Search for the cell housing the specified text and yield its [X, Y] center coordinate. 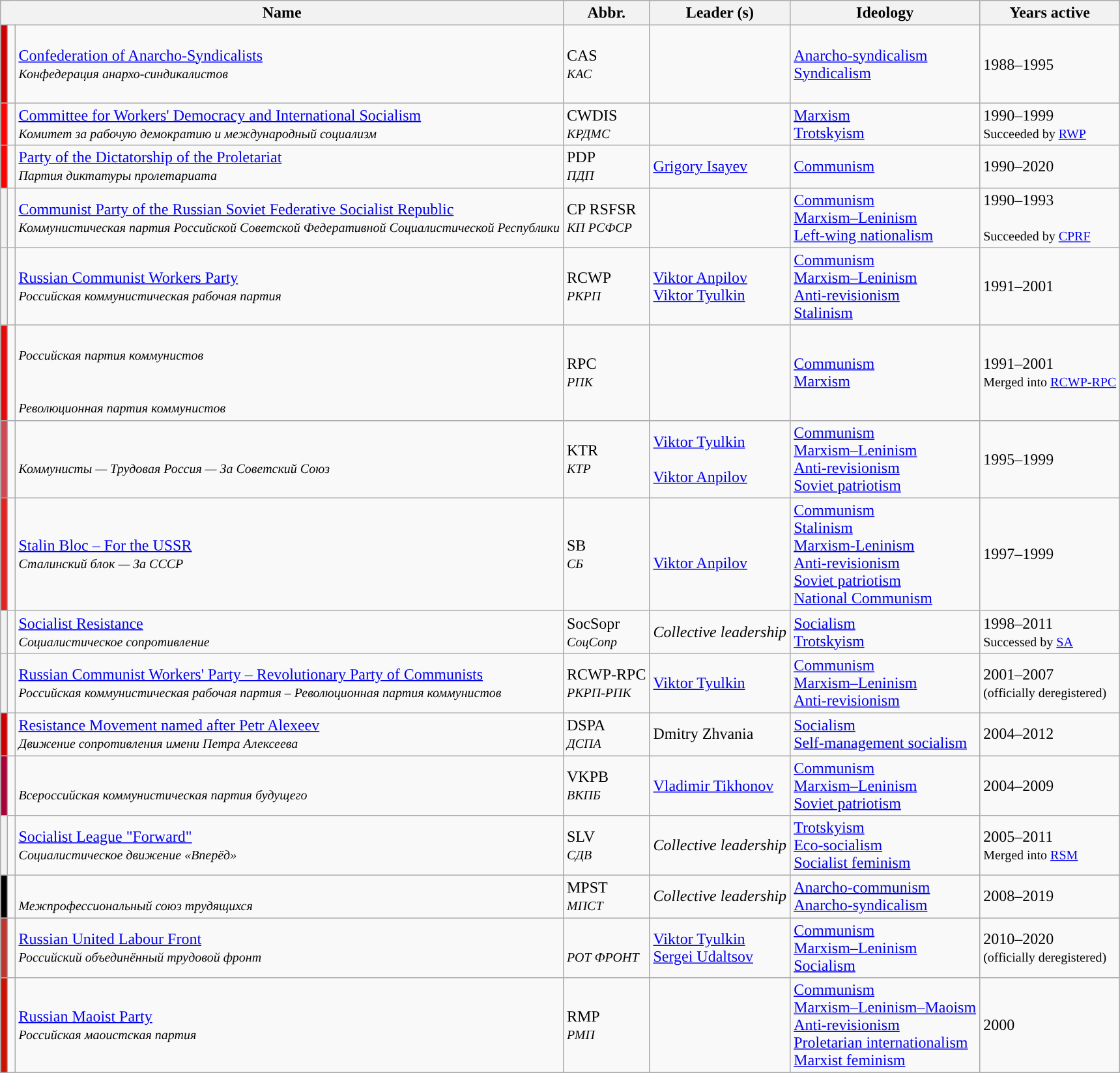
CommunismMarxism–Leninism–MaoismAnti-revisionismProletarian internationalismMarxist feminism [885, 1025]
Vladimir Tikhonov [720, 786]
2005–2011Merged into RSM [1050, 846]
SocialismSelf-management socialism [885, 734]
2008–2019 [1050, 896]
Russian United Labour FrontРоссийский объединённый трудовой фронт [289, 948]
Viktor AnpilovViktor Tyulkin [720, 287]
RCWP-RPCРКРП-РПК [606, 683]
SBСБ [606, 554]
CommunismStalinismMarxism-LeninismAnti-revisionismSoviet patriotismNational Communism [885, 554]
Всероссийская коммунистическая партия будущего [289, 786]
Resistance Movement named after Petr AlexeevДвижение сопротивления имени Петра Алексеева [289, 734]
1988–1995 [1050, 64]
Viktor TyulkinSergei Udaltsov [720, 948]
CP RSFSRКП РСФСР [606, 218]
CommunismMarxism–LeninismSocialism [885, 948]
RPCРПК [606, 373]
Name [282, 13]
РОТ ФРОНТ [606, 948]
Party of the Dictatorship of the ProletariatПартия диктатуры пролетариата [289, 167]
1990–1993Succeeded by CPRF [1050, 218]
Коммунисты — Трудовая Россия — За Советский Союз [289, 459]
CommunismMarxism–LeninismLeft-wing nationalism [885, 218]
TrotskyismEco-socialismSocialist feminism [885, 846]
RMPРМП [606, 1025]
CommunismMarxism–LeninismAnti-revisionismSoviet patriotism [885, 459]
Российская партия коммунистов Революционная партия коммунистов [289, 373]
VKPBВКПБ [606, 786]
Confederation of Anarcho-SyndicalistsКонфедерация анархо-синдикалистов [289, 64]
Committee for Workers' Democracy and International SocialismКомитет за рабочую демократию и международный социализм [289, 124]
2010–2020(officially deregistered) [1050, 948]
Межпрофессиональный союз трудящихся [289, 896]
2004–2012 [1050, 734]
1990–2020 [1050, 167]
Viktor TyulkinViktor Anpilov [720, 459]
Leader (s) [720, 13]
2000 [1050, 1025]
CommunismMarxism–LeninismAnti-revisionism [885, 683]
SocialismTrotskyism [885, 632]
MPSTМПСТ [606, 896]
Viktor Anpilov [720, 554]
1991–2001 [1050, 287]
Grigory Isayev [720, 167]
Socialist League "Forward"Социалистическое движение «Вперёд» [289, 846]
Viktor Tyulkin [720, 683]
2004–2009 [1050, 786]
SocSoprСоцСопр [606, 632]
SLVСДВ [606, 846]
Socialist ResistanceСоциалистическое сопротивление [289, 632]
Russian Communist Workers' Party – Revolutionary Party of CommunistsРоссийская коммунистическая рабочая партия – Революционная партия коммунистов [289, 683]
CommunismMarxism–LeninismSoviet patriotism [885, 786]
Ideology [885, 13]
Anarcho-syndicalismSyndicalism [885, 64]
Abbr. [606, 13]
Russian Communist Workers PartyРоссийская коммунистическая рабочая партия [289, 287]
1990–1999Succeeded by RWP [1050, 124]
CWDISКРДМС [606, 124]
1995–1999 [1050, 459]
MarxismTrotskyism [885, 124]
CASКАС [606, 64]
CommunismMarxism–LeninismAnti-revisionismStalinism [885, 287]
1998–2011Successed by SA [1050, 632]
Anarcho-communismAnarcho-syndicalism [885, 896]
1991–2001Merged into RCWP-RPC [1050, 373]
Russian Maoist PartyРоссийская маоистская партия [289, 1025]
Communism [885, 167]
CommunismMarxism [885, 373]
Dmitry Zhvania [720, 734]
PDPПДП [606, 167]
KTRКТР [606, 459]
RCWPРКРП [606, 287]
1997–1999 [1050, 554]
2001–2007(officially deregistered) [1050, 683]
Stalin Bloc – For the USSRСталинский блок — За СССР [289, 554]
Years active [1050, 13]
DSPAДСПА [606, 734]
